Scan for the cell matching the given text and deliver its (X, Y) coordinate at center. 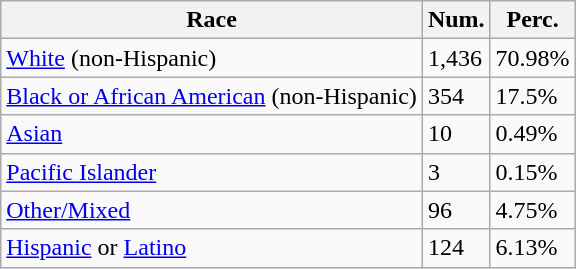
96 (456, 210)
Pacific Islander (212, 172)
3 (456, 172)
6.13% (532, 248)
354 (456, 96)
70.98% (532, 58)
4.75% (532, 210)
124 (456, 248)
17.5% (532, 96)
Perc. (532, 20)
Other/Mixed (212, 210)
Asian (212, 134)
1,436 (456, 58)
White (non-Hispanic) (212, 58)
Black or African American (non-Hispanic) (212, 96)
Num. (456, 20)
10 (456, 134)
0.15% (532, 172)
0.49% (532, 134)
Hispanic or Latino (212, 248)
Race (212, 20)
